Output the [X, Y] coordinate of the center of the cell containing the given text.  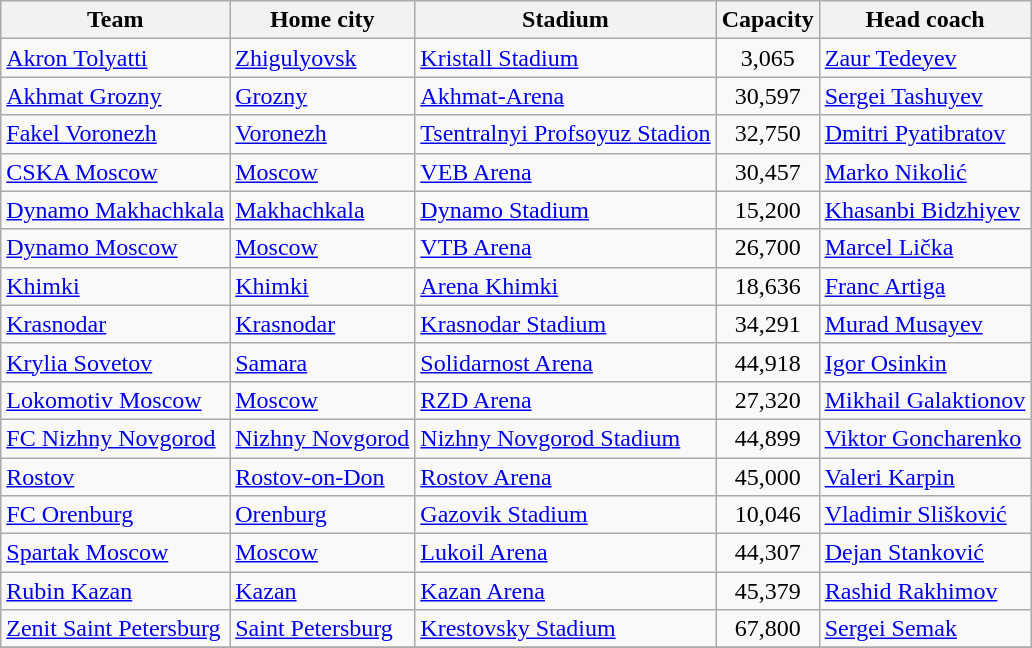
Dmitri Pyatibratov [925, 134]
Valeri Karpin [925, 477]
Khasanbi Bidzhiyev [925, 210]
Zhigulyovsk [322, 58]
Home city [322, 20]
Krylia Sovetov [116, 362]
Rostov [116, 477]
45,379 [768, 591]
Voronezh [322, 134]
FC Nizhny Novgorod [116, 438]
FC Orenburg [116, 515]
3,065 [768, 58]
Kazan [322, 591]
45,000 [768, 477]
27,320 [768, 400]
44,899 [768, 438]
Rubin Kazan [116, 591]
VTB Arena [566, 248]
Vladimir Slišković [925, 515]
Samara [322, 362]
Krestovsky Stadium [566, 629]
Franc Artiga [925, 286]
34,291 [768, 324]
Dynamo Makhachkala [116, 210]
Head coach [925, 20]
Mikhail Galaktionov [925, 400]
Makhachkala [322, 210]
Grozny [322, 96]
Orenburg [322, 515]
Marcel Lička [925, 248]
Zaur Tedeyev [925, 58]
32,750 [768, 134]
67,800 [768, 629]
CSKA Moscow [116, 172]
Rostov Arena [566, 477]
Rostov-on-Don [322, 477]
Capacity [768, 20]
Lokomotiv Moscow [116, 400]
Gazovik Stadium [566, 515]
Akhmat Grozny [116, 96]
Dejan Stanković [925, 553]
Zenit Saint Petersburg [116, 629]
Viktor Goncharenko [925, 438]
Sergei Tashuyev [925, 96]
Nizhny Novgorod [322, 438]
15,200 [768, 210]
Krasnodar Stadium [566, 324]
RZD Arena [566, 400]
Kazan Arena [566, 591]
Team [116, 20]
Murad Musayev [925, 324]
Sergei Semak [925, 629]
30,597 [768, 96]
Nizhny Novgorod Stadium [566, 438]
Tsentralnyi Profsoyuz Stadion [566, 134]
Solidarnost Arena [566, 362]
30,457 [768, 172]
Akhmat-Arena [566, 96]
Kristall Stadium [566, 58]
Dynamo Stadium [566, 210]
Akron Tolyatti [116, 58]
Saint Petersburg [322, 629]
Igor Osinkin [925, 362]
Lukoil Arena [566, 553]
26,700 [768, 248]
VEB Arena [566, 172]
Rashid Rakhimov [925, 591]
Stadium [566, 20]
44,307 [768, 553]
44,918 [768, 362]
Spartak Moscow [116, 553]
18,636 [768, 286]
Dynamo Moscow [116, 248]
10,046 [768, 515]
Arena Khimki [566, 286]
Marko Nikolić [925, 172]
Fakel Voronezh [116, 134]
